Extract the (X, Y) coordinate from the center of the cell holding the provided text.  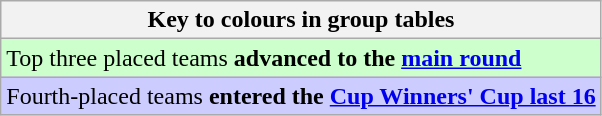
Fourth-placed teams entered the Cup Winners' Cup last 16 (301, 96)
Top three placed teams advanced to the main round (301, 58)
Key to colours in group tables (301, 20)
